Scan for the cell matching the given text and deliver its [x, y] coordinate at center. 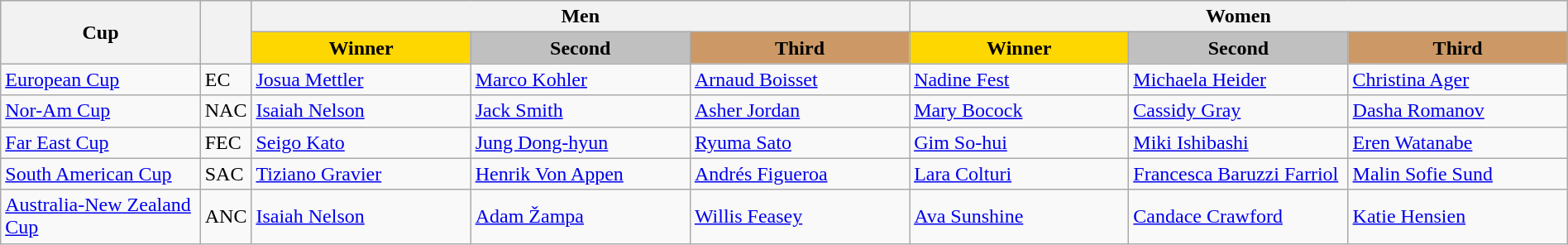
Mary Bocock [1019, 111]
Miki Ishibashi [1239, 142]
Andrés Figueroa [799, 174]
Christina Ager [1457, 79]
Josua Mettler [361, 79]
SAC [226, 174]
Seigo Kato [361, 142]
Jung Dong-hyun [581, 142]
European Cup [101, 79]
Willis Feasey [799, 217]
Australia-New Zealand Cup [101, 217]
Ava Sunshine [1019, 217]
Marco Kohler [581, 79]
Men [581, 17]
Henrik Von Appen [581, 174]
Nadine Fest [1019, 79]
Cup [101, 32]
Adam Žampa [581, 217]
Ryuma Sato [799, 142]
Asher Jordan [799, 111]
Tiziano Gravier [361, 174]
EC [226, 79]
Women [1239, 17]
ANC [226, 217]
Arnaud Boisset [799, 79]
NAC [226, 111]
South American Cup [101, 174]
Dasha Romanov [1457, 111]
Cassidy Gray [1239, 111]
FEC [226, 142]
Eren Watanabe [1457, 142]
Candace Crawford [1239, 217]
Jack Smith [581, 111]
Francesca Baruzzi Farriol [1239, 174]
Malin Sofie Sund [1457, 174]
Far East Cup [101, 142]
Gim So-hui [1019, 142]
Nor-Am Cup [101, 111]
Michaela Heider [1239, 79]
Katie Hensien [1457, 217]
Lara Colturi [1019, 174]
